Scan for the cell matching the given text and deliver its (X, Y) coordinate at center. 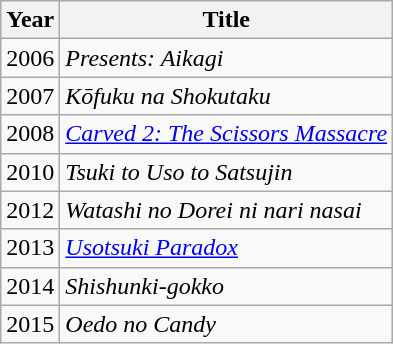
Carved 2: The Scissors Massacre (226, 134)
Usotsuki Paradox (226, 248)
Watashi no Dorei ni nari nasai (226, 210)
Shishunki-gokko (226, 286)
2015 (30, 324)
2010 (30, 172)
2008 (30, 134)
2006 (30, 58)
2014 (30, 286)
Presents: Aikagi (226, 58)
Oedo no Candy (226, 324)
2012 (30, 210)
Tsuki to Uso to Satsujin (226, 172)
Year (30, 20)
2007 (30, 96)
2013 (30, 248)
Kōfuku na Shokutaku (226, 96)
Title (226, 20)
